Identify which cell holds the provided text, then report its (X, Y) central coordinate. 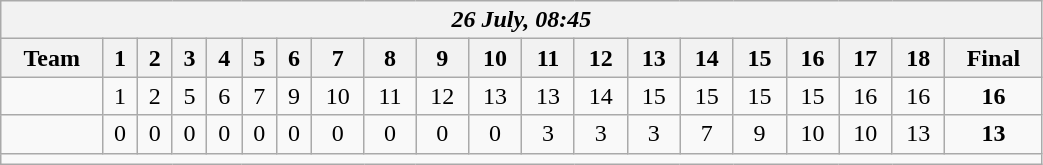
4 (224, 58)
26 July, 08:45 (522, 20)
18 (918, 58)
8 (390, 58)
Team (52, 58)
17 (866, 58)
Final (994, 58)
